Identify which cell holds the provided text, then report its [X, Y] central coordinate. 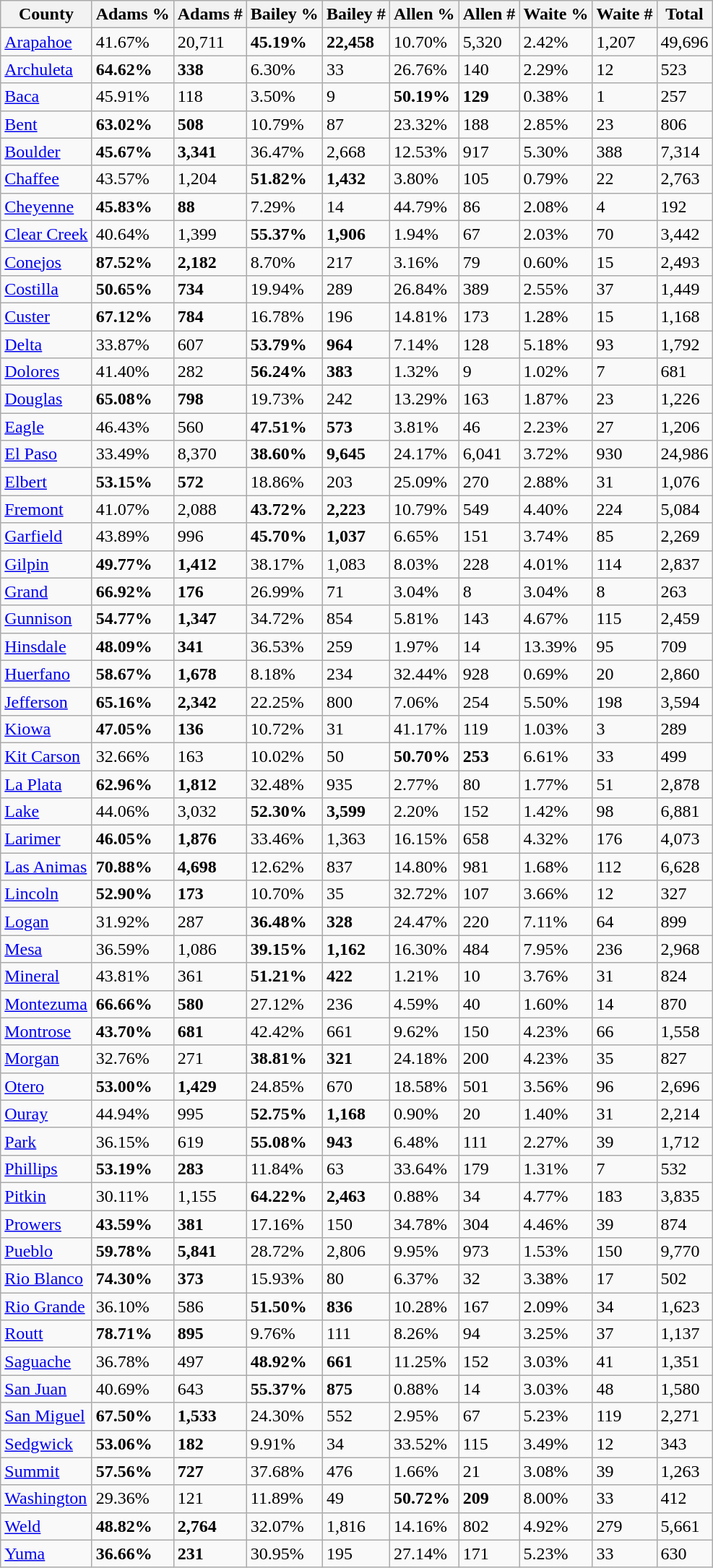
49.77% [133, 564]
2,214 [685, 1114]
381 [209, 1224]
943 [355, 1141]
26.76% [424, 69]
1,086 [209, 949]
San Juan [46, 1389]
24.85% [285, 1086]
928 [489, 674]
62.96% [133, 784]
Lake [46, 812]
1.60% [556, 1004]
2,763 [685, 179]
40.69% [133, 1389]
3.76% [556, 976]
36.59% [133, 949]
784 [209, 316]
18.86% [285, 482]
52.75% [285, 1114]
Gunnison [46, 619]
552 [355, 1416]
14.80% [424, 867]
10.72% [285, 729]
499 [685, 756]
1,204 [209, 179]
15.93% [285, 1279]
798 [209, 399]
10 [489, 976]
32.66% [133, 756]
328 [355, 922]
25.09% [424, 482]
11.25% [424, 1361]
234 [355, 674]
1.31% [556, 1169]
36.15% [133, 1141]
3,032 [209, 812]
8.70% [285, 261]
7,314 [685, 152]
Bailey % [285, 14]
66.66% [133, 1004]
Chaffee [46, 179]
Park [46, 1141]
6.37% [424, 1279]
51.21% [285, 976]
1,399 [209, 234]
Pueblo [46, 1252]
41.67% [133, 42]
572 [209, 482]
2.29% [556, 69]
532 [685, 1169]
Conejos [46, 261]
33.87% [133, 345]
129 [489, 97]
8.00% [556, 1499]
50.19% [424, 97]
658 [489, 839]
42.42% [285, 1031]
24.17% [424, 454]
Eagle [46, 427]
74.30% [133, 1279]
1.28% [556, 316]
3,599 [355, 812]
287 [209, 922]
36.53% [285, 646]
995 [209, 1114]
41.07% [133, 509]
Kiowa [46, 729]
16.15% [424, 839]
3.74% [556, 537]
217 [355, 261]
2.23% [556, 427]
Elbert [46, 482]
9,770 [685, 1252]
3.25% [556, 1334]
31.92% [133, 922]
5,841 [209, 1252]
66 [624, 1031]
67.12% [133, 316]
19.73% [285, 399]
1,816 [355, 1526]
Adams % [133, 14]
2,837 [685, 564]
64.22% [285, 1196]
1,083 [355, 564]
1,712 [685, 1141]
4,698 [209, 867]
Waite % [556, 14]
5.30% [556, 152]
Routt [46, 1334]
Jefferson [46, 701]
1,623 [685, 1307]
Douglas [46, 399]
870 [685, 1004]
2,696 [685, 1086]
33.64% [424, 1169]
964 [355, 345]
198 [624, 701]
1,226 [685, 399]
4.77% [556, 1196]
2.42% [556, 42]
8.18% [285, 674]
580 [209, 1004]
4.32% [556, 839]
3,341 [209, 152]
220 [489, 922]
17.16% [285, 1224]
45.91% [133, 97]
1,432 [355, 179]
48.82% [133, 1526]
2,860 [685, 674]
1.53% [556, 1252]
573 [355, 427]
182 [209, 1444]
Phillips [46, 1169]
32.48% [285, 784]
7.29% [285, 207]
4.46% [556, 1224]
4.40% [556, 509]
Dolores [46, 372]
64.62% [133, 69]
43.57% [133, 179]
5,084 [685, 509]
El Paso [46, 454]
549 [489, 509]
9.76% [285, 1334]
1.94% [424, 234]
87 [355, 124]
36.48% [285, 922]
10.02% [285, 756]
2.03% [556, 234]
2,968 [685, 949]
Pitkin [46, 1196]
8.26% [424, 1334]
26.99% [285, 592]
203 [355, 482]
412 [685, 1499]
3.56% [556, 1086]
23.32% [424, 124]
San Miguel [46, 1416]
1,037 [355, 537]
12.62% [285, 867]
8,370 [209, 454]
4,073 [685, 839]
836 [355, 1307]
4 [624, 207]
259 [355, 646]
95 [624, 646]
19.94% [285, 289]
874 [685, 1224]
3.49% [556, 1444]
93 [624, 345]
40.64% [133, 234]
283 [209, 1169]
47.05% [133, 729]
1.68% [556, 867]
1,812 [209, 784]
52.90% [133, 894]
1,155 [209, 1196]
27.14% [424, 1554]
824 [685, 976]
192 [685, 207]
County [46, 14]
33.52% [424, 1444]
3.81% [424, 427]
2,463 [355, 1196]
16.78% [285, 316]
1,906 [355, 234]
0.79% [556, 179]
50 [355, 756]
70.88% [133, 867]
3,594 [685, 701]
895 [209, 1334]
45.83% [133, 207]
105 [489, 179]
27.12% [285, 1004]
2,764 [209, 1526]
50.72% [424, 1499]
53.06% [133, 1444]
560 [209, 427]
1,363 [355, 839]
71 [355, 592]
36.66% [133, 1554]
Larimer [46, 839]
3.66% [556, 894]
34.78% [424, 1224]
6,881 [685, 812]
27 [624, 427]
Otero [46, 1086]
52.30% [285, 812]
Prowers [46, 1224]
49,696 [685, 42]
Garfield [46, 537]
11.84% [285, 1169]
Cheyenne [46, 207]
79 [489, 261]
4.01% [556, 564]
9,645 [355, 454]
Total [685, 14]
2,459 [685, 619]
981 [489, 867]
508 [209, 124]
1.40% [556, 1114]
Mineral [46, 976]
0.38% [556, 97]
727 [209, 1471]
7.14% [424, 345]
800 [355, 701]
Weld [46, 1526]
44.79% [424, 207]
1.21% [424, 976]
1,162 [355, 949]
2,806 [355, 1252]
50.65% [133, 289]
195 [355, 1554]
94 [489, 1334]
24.30% [285, 1416]
6.61% [556, 756]
59.78% [133, 1252]
3.80% [424, 179]
8.03% [424, 564]
9.91% [285, 1444]
1,263 [685, 1471]
Hinsdale [46, 646]
1,876 [209, 839]
36.47% [285, 152]
1.87% [556, 399]
1.77% [556, 784]
Bailey # [355, 14]
Lincoln [46, 894]
388 [624, 152]
32.72% [424, 894]
327 [685, 894]
50.70% [424, 756]
3.08% [556, 1471]
341 [209, 646]
2,088 [209, 509]
98 [624, 812]
2,223 [355, 509]
22,458 [355, 42]
70 [624, 234]
321 [355, 1059]
30.95% [285, 1554]
48.92% [285, 1361]
1,533 [209, 1416]
24.47% [424, 922]
26.84% [424, 289]
Sedgwick [46, 1444]
45.70% [285, 537]
53.00% [133, 1086]
Allen # [489, 14]
7.95% [556, 949]
78.71% [133, 1334]
32.44% [424, 674]
Summit [46, 1471]
0.60% [556, 261]
827 [685, 1059]
46 [489, 427]
Fremont [46, 509]
87.52% [133, 261]
802 [489, 1526]
2.55% [556, 289]
1,137 [685, 1334]
837 [355, 867]
Ouray [46, 1114]
Archuleta [46, 69]
607 [209, 345]
Yuma [46, 1554]
36.78% [133, 1361]
13.29% [424, 399]
497 [209, 1361]
Logan [46, 922]
2,271 [685, 1416]
2.77% [424, 784]
9.62% [424, 1031]
128 [489, 345]
43.59% [133, 1224]
3,835 [685, 1196]
1 [624, 97]
476 [355, 1471]
16.30% [424, 949]
63 [355, 1169]
Rio Grande [46, 1307]
619 [209, 1141]
4.67% [556, 619]
630 [685, 1554]
6,041 [489, 454]
43.72% [285, 509]
228 [489, 564]
734 [209, 289]
2.20% [424, 812]
1.66% [424, 1471]
24.18% [424, 1059]
1,429 [209, 1086]
271 [209, 1059]
1.02% [556, 372]
53.15% [133, 482]
14.81% [424, 316]
5.81% [424, 619]
2.27% [556, 1141]
1,207 [624, 42]
44.94% [133, 1114]
63.02% [133, 124]
1,412 [209, 564]
5,661 [685, 1526]
1,678 [209, 674]
5,320 [489, 42]
373 [209, 1279]
Morgan [46, 1059]
107 [489, 894]
3.16% [424, 261]
0.90% [424, 1114]
338 [209, 69]
67.50% [133, 1416]
484 [489, 949]
46.43% [133, 427]
53.19% [133, 1169]
28.72% [285, 1252]
33.49% [133, 454]
18.58% [424, 1086]
Costilla [46, 289]
30.11% [133, 1196]
40 [489, 1004]
183 [624, 1196]
917 [489, 152]
Huerfano [46, 674]
54.77% [133, 619]
996 [209, 537]
501 [489, 1086]
32.07% [285, 1526]
502 [685, 1279]
33.46% [285, 839]
188 [489, 124]
13.39% [556, 646]
34.72% [285, 619]
38.60% [285, 454]
Montrose [46, 1031]
4.92% [556, 1526]
65.16% [133, 701]
1,580 [685, 1389]
2.85% [556, 124]
43.81% [133, 976]
1.42% [556, 812]
53.79% [285, 345]
1,449 [685, 289]
17 [624, 1279]
32.76% [133, 1059]
231 [209, 1554]
304 [489, 1224]
Allen % [424, 14]
3.72% [556, 454]
1.03% [556, 729]
64 [624, 922]
3.38% [556, 1279]
1,076 [685, 482]
114 [624, 564]
41.17% [424, 729]
383 [355, 372]
La Plata [46, 784]
143 [489, 619]
Saguache [46, 1361]
45.19% [285, 42]
3.50% [285, 97]
0.69% [556, 674]
806 [685, 124]
253 [489, 756]
Custer [46, 316]
45.67% [133, 152]
2.95% [424, 1416]
10.28% [424, 1307]
2,878 [685, 784]
12.53% [424, 152]
257 [685, 97]
41 [624, 1361]
523 [685, 69]
586 [209, 1307]
96 [624, 1086]
875 [355, 1389]
Adams # [209, 14]
930 [624, 454]
343 [685, 1444]
14.16% [424, 1526]
85 [624, 537]
43.89% [133, 537]
3 [624, 729]
Kit Carson [46, 756]
24,986 [685, 454]
1,351 [685, 1361]
140 [489, 69]
2,342 [209, 701]
973 [489, 1252]
670 [355, 1086]
224 [624, 509]
2.88% [556, 482]
39.15% [285, 949]
2,493 [685, 261]
Gilpin [46, 564]
51.82% [285, 179]
46.05% [133, 839]
6.30% [285, 69]
47.51% [285, 427]
32 [489, 1279]
899 [685, 922]
56.24% [285, 372]
20,711 [209, 42]
5.50% [556, 701]
22.25% [285, 701]
112 [624, 867]
6.65% [424, 537]
41.40% [133, 372]
242 [355, 399]
6,628 [685, 867]
279 [624, 1526]
1,792 [685, 345]
422 [355, 976]
21 [489, 1471]
254 [489, 701]
7.06% [424, 701]
66.92% [133, 592]
709 [685, 646]
7.11% [556, 922]
88 [209, 207]
1,206 [685, 427]
167 [489, 1307]
38.81% [285, 1059]
1.32% [424, 372]
29.36% [133, 1499]
36.10% [133, 1307]
1,558 [685, 1031]
2.08% [556, 207]
1,347 [209, 619]
65.08% [133, 399]
Waite # [624, 14]
935 [355, 784]
Montezuma [46, 1004]
11.89% [285, 1499]
263 [685, 592]
3,442 [685, 234]
200 [489, 1059]
854 [355, 619]
361 [209, 976]
389 [489, 289]
58.67% [133, 674]
121 [209, 1499]
9.95% [424, 1252]
151 [489, 537]
48 [624, 1389]
48.09% [133, 646]
1.97% [424, 646]
179 [489, 1169]
57.56% [133, 1471]
Baca [46, 97]
Rio Blanco [46, 1279]
2,182 [209, 261]
Mesa [46, 949]
282 [209, 372]
2,668 [355, 152]
2,269 [685, 537]
49 [355, 1499]
6.48% [424, 1141]
Bent [46, 124]
Arapahoe [46, 42]
Clear Creek [46, 234]
209 [489, 1499]
4.59% [424, 1004]
86 [489, 207]
2.09% [556, 1307]
196 [355, 316]
51.50% [285, 1307]
643 [209, 1389]
Grand [46, 592]
43.70% [133, 1031]
171 [489, 1554]
5.18% [556, 345]
55.08% [285, 1141]
44.06% [133, 812]
Las Animas [46, 867]
37.68% [285, 1471]
38.17% [285, 564]
22 [624, 179]
Boulder [46, 152]
Washington [46, 1499]
51 [624, 784]
118 [209, 97]
Delta [46, 345]
136 [209, 729]
270 [489, 482]
